From the cell containing the given text, extract its center point as (X, Y) coordinate. 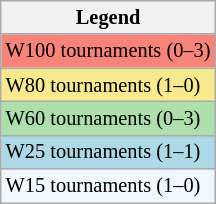
W25 tournaments (1–1) (108, 152)
W15 tournaments (1–0) (108, 186)
W60 tournaments (0–3) (108, 118)
W100 tournaments (0–3) (108, 51)
W80 tournaments (1–0) (108, 85)
Legend (108, 17)
